Capture the cell that displays the provided text and extract its [x, y] central coordinate. 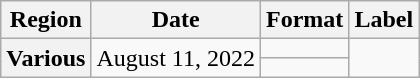
Various [46, 58]
Label [384, 20]
Region [46, 20]
August 11, 2022 [176, 58]
Date [176, 20]
Format [304, 20]
